Locate the cell with the specified text and output its (X, Y) center coordinate. 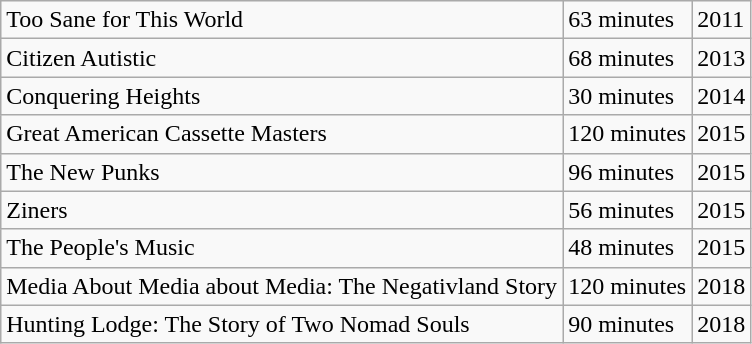
Ziners (282, 210)
Conquering Heights (282, 96)
56 minutes (628, 210)
2014 (722, 96)
96 minutes (628, 172)
Hunting Lodge: The Story of Two Nomad Souls (282, 324)
63 minutes (628, 20)
30 minutes (628, 96)
Media About Media about Media: The Negativland Story (282, 286)
2013 (722, 58)
2011 (722, 20)
Great American Cassette Masters (282, 134)
Too Sane for This World (282, 20)
90 minutes (628, 324)
68 minutes (628, 58)
48 minutes (628, 248)
The New Punks (282, 172)
Citizen Autistic (282, 58)
The People's Music (282, 248)
